Extract the (X, Y) coordinate from the center of the cell holding the provided text.  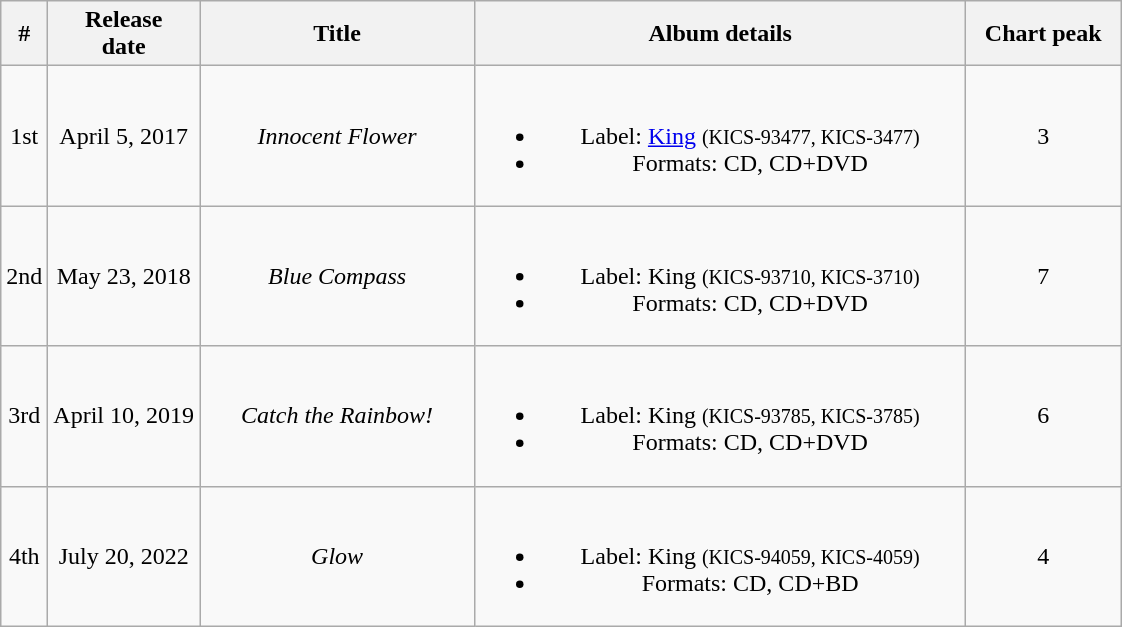
Glow (338, 556)
Chart peak (1044, 34)
April 5, 2017 (124, 136)
2nd (24, 276)
Catch the Rainbow! (338, 416)
3rd (24, 416)
Album details (720, 34)
Title (338, 34)
7 (1044, 276)
July 20, 2022 (124, 556)
Label: King (KICS-93785, KICS-3785)Formats: CD, CD+DVD (720, 416)
Innocent Flower (338, 136)
4 (1044, 556)
May 23, 2018 (124, 276)
# (24, 34)
3 (1044, 136)
6 (1044, 416)
April 10, 2019 (124, 416)
Blue Compass (338, 276)
Label: King (KICS-93477, KICS-3477)Formats: CD, CD+DVD (720, 136)
1st (24, 136)
4th (24, 556)
Label: King (KICS-93710, KICS-3710)Formats: CD, CD+DVD (720, 276)
Label: King (KICS-94059, KICS-4059)Formats: CD, CD+BD (720, 556)
Release date (124, 34)
